Determine the [X, Y] coordinate at the center of the cell enclosing the given text.  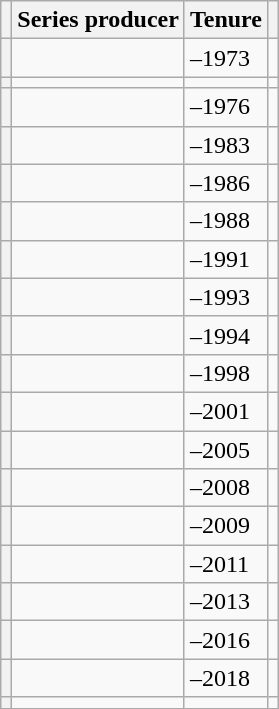
–2008 [226, 488]
–1988 [226, 221]
–2018 [226, 678]
–1994 [226, 335]
–1986 [226, 183]
–2009 [226, 526]
–1991 [226, 259]
Series producer [98, 20]
–2005 [226, 449]
–2001 [226, 411]
–2016 [226, 640]
–2013 [226, 602]
–1983 [226, 145]
–1973 [226, 58]
–1998 [226, 373]
–2011 [226, 564]
–1976 [226, 107]
–1993 [226, 297]
Tenure [226, 20]
